Scan for the cell matching the given text and deliver its (X, Y) coordinate at center. 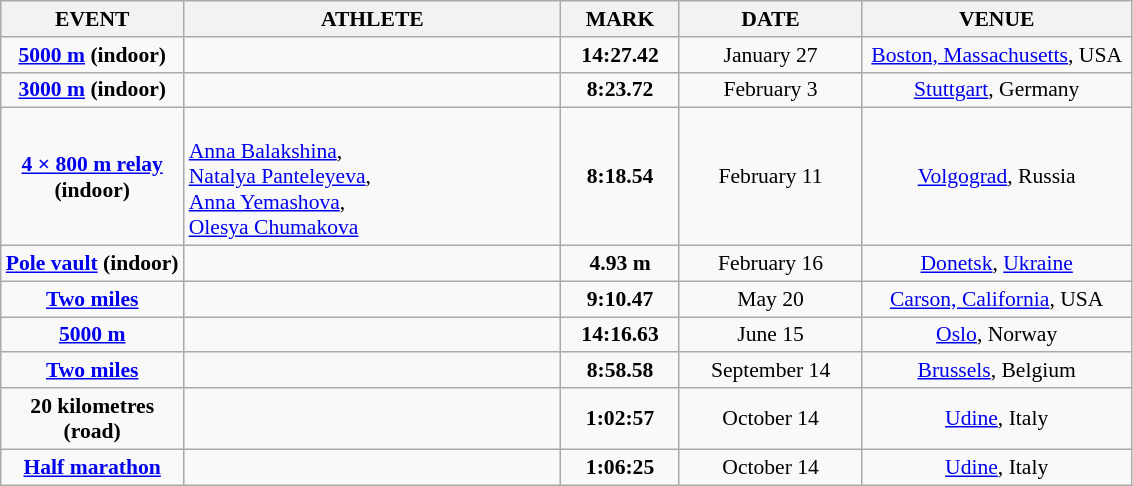
14:27.42 (620, 55)
9:10.47 (620, 299)
September 14 (770, 371)
VENUE (996, 19)
Carson, California, USA (996, 299)
8:58.58 (620, 371)
February 3 (770, 90)
EVENT (92, 19)
June 15 (770, 335)
5000 m (indoor) (92, 55)
Anna Balakshina,Natalya Panteleyeva,Anna Yemashova,Olesya Chumakova (372, 177)
4 × 800 m relay (indoor) (92, 177)
January 27 (770, 55)
Brussels, Belgium (996, 371)
Donetsk, Ukraine (996, 264)
MARK (620, 19)
May 20 (770, 299)
Oslo, Norway (996, 335)
Boston, Massachusetts, USA (996, 55)
4.93 m (620, 264)
Stuttgart, Germany (996, 90)
14:16.63 (620, 335)
February 16 (770, 264)
1:02:57 (620, 418)
February 11 (770, 177)
Pole vault (indoor) (92, 264)
20 kilometres (road) (92, 418)
Half marathon (92, 467)
8:18.54 (620, 177)
DATE (770, 19)
8:23.72 (620, 90)
5000 m (92, 335)
Volgograd, Russia (996, 177)
3000 m (indoor) (92, 90)
ATHLETE (372, 19)
1:06:25 (620, 467)
